Determine the [X, Y] coordinate at the center of the cell enclosing the given text.  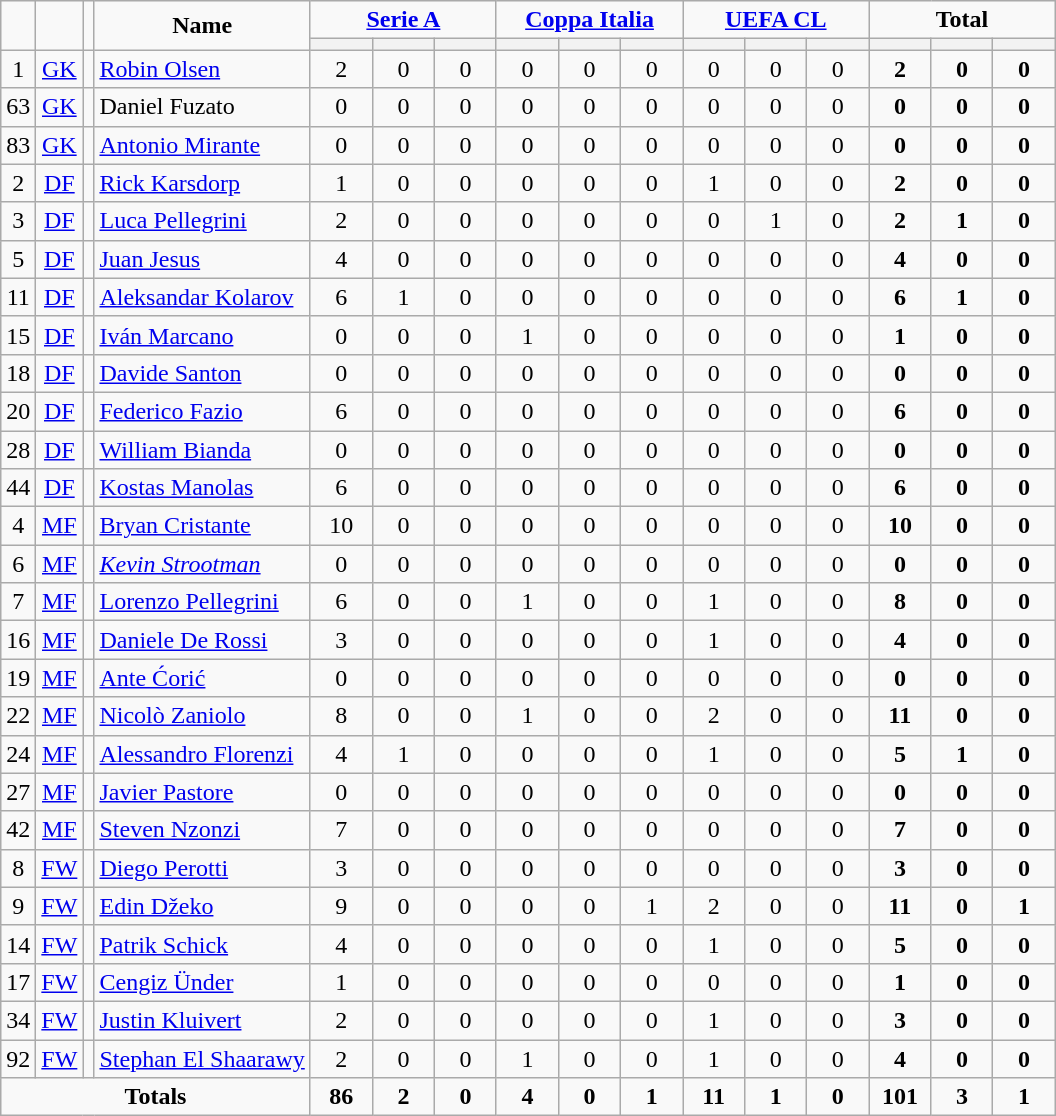
Javier Pastore [202, 792]
Stephan El Shaarawy [202, 1059]
Kostas Manolas [202, 488]
UEFA CL [776, 20]
22 [18, 716]
86 [341, 1097]
101 [900, 1097]
Lorenzo Pellegrini [202, 602]
Iván Marcano [202, 335]
Cengiz Ünder [202, 982]
18 [18, 373]
Daniele De Rossi [202, 640]
Edin Džeko [202, 906]
Diego Perotti [202, 868]
20 [18, 411]
Bryan Cristante [202, 526]
Federico Fazio [202, 411]
Ante Ćorić [202, 678]
24 [18, 754]
Aleksandar Kolarov [202, 297]
Coppa Italia [589, 20]
Steven Nzonzi [202, 830]
Robin Olsen [202, 69]
Antonio Mirante [202, 145]
19 [18, 678]
Justin Kluivert [202, 1020]
15 [18, 335]
34 [18, 1020]
Nicolò Zaniolo [202, 716]
92 [18, 1059]
16 [18, 640]
63 [18, 107]
Totals [156, 1097]
Davide Santon [202, 373]
42 [18, 830]
Rick Karsdorp [202, 183]
14 [18, 944]
Serie A [403, 20]
Juan Jesus [202, 259]
Daniel Fuzato [202, 107]
Alessandro Florenzi [202, 754]
27 [18, 792]
28 [18, 449]
44 [18, 488]
83 [18, 145]
Luca Pellegrini [202, 221]
17 [18, 982]
Patrik Schick [202, 944]
Name [202, 26]
Total [962, 20]
William Bianda [202, 449]
Kevin Strootman [202, 564]
